Determine the [X, Y] coordinate at the center of the cell enclosing the given text.  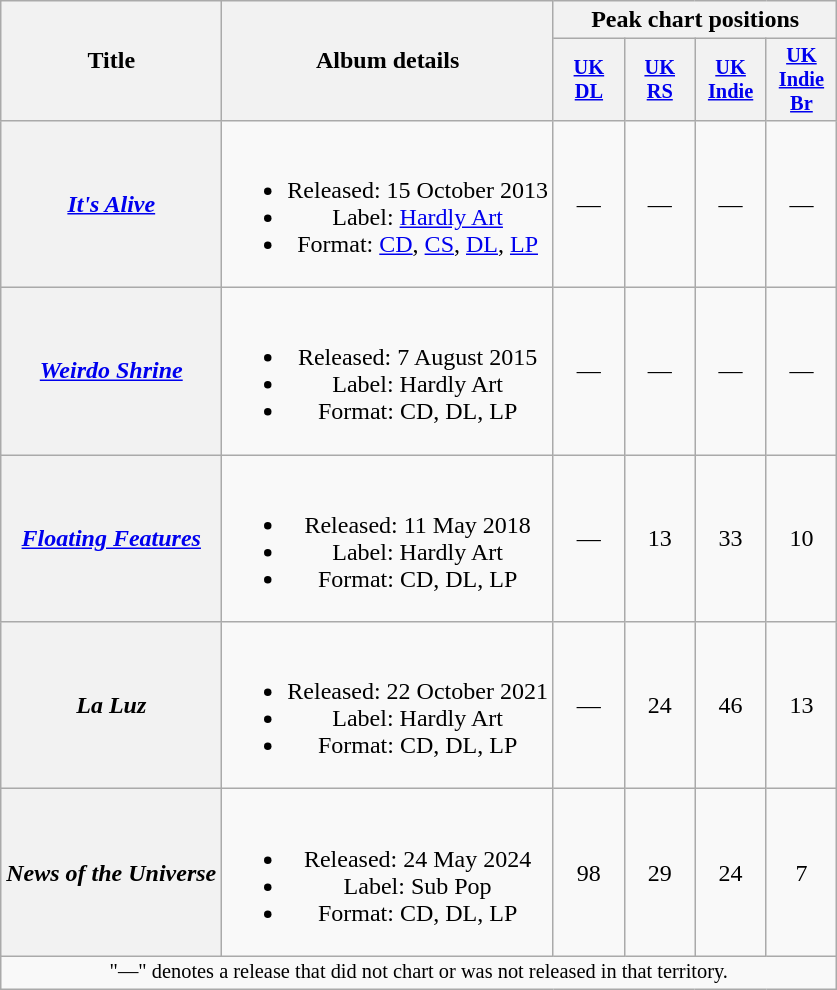
46 [730, 706]
Released: 24 May 2024Label: Sub PopFormat: CD, DL, LP [388, 872]
Released: 15 October 2013Label: Hardly ArtFormat: CD, CS, DL, LP [388, 204]
Released: 7 August 2015Label: Hardly ArtFormat: CD, DL, LP [388, 372]
UKIndie [730, 80]
Album details [388, 61]
Floating Features [112, 538]
UKDL [588, 80]
Released: 22 October 2021Label: Hardly ArtFormat: CD, DL, LP [388, 706]
UKRS [660, 80]
"—" denotes a release that did not chart or was not released in that territory. [419, 973]
La Luz [112, 706]
98 [588, 872]
News of the Universe [112, 872]
UKIndie Br [802, 80]
Peak chart positions [694, 20]
Released: 11 May 2018Label: Hardly ArtFormat: CD, DL, LP [388, 538]
Title [112, 61]
It's Alive [112, 204]
10 [802, 538]
Weirdo Shrine [112, 372]
33 [730, 538]
7 [802, 872]
29 [660, 872]
